Find where the given text appears and provide that cell's center as [X, Y] coordinate. 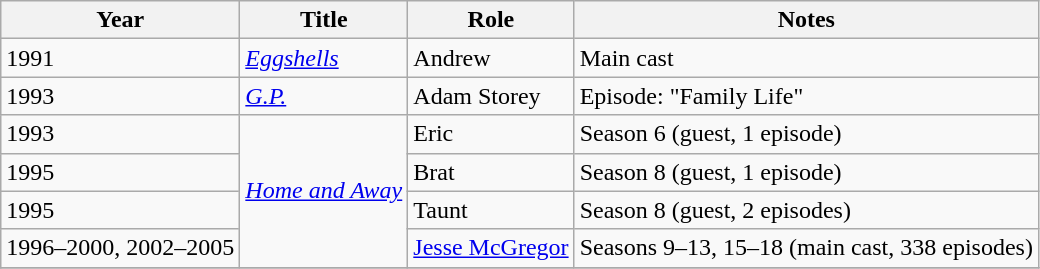
Year [120, 20]
Season 8 (guest, 1 episode) [806, 172]
Season 6 (guest, 1 episode) [806, 134]
G.P. [324, 96]
Main cast [806, 58]
Andrew [491, 58]
Eggshells [324, 58]
Notes [806, 20]
Adam Storey [491, 96]
Eric [491, 134]
Seasons 9–13, 15–18 (main cast, 338 episodes) [806, 248]
Home and Away [324, 191]
Role [491, 20]
Episode: "Family Life" [806, 96]
Taunt [491, 210]
1996–2000, 2002–2005 [120, 248]
1991 [120, 58]
Season 8 (guest, 2 episodes) [806, 210]
Jesse McGregor [491, 248]
Title [324, 20]
Brat [491, 172]
